From the cell containing the given text, extract its center point as [X, Y] coordinate. 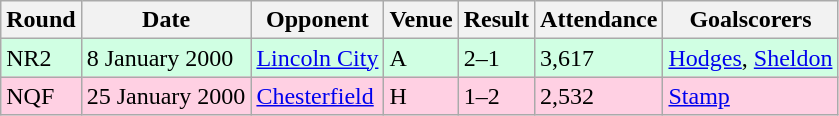
8 January 2000 [166, 58]
Round [41, 20]
A [421, 58]
NQF [41, 96]
2,532 [599, 96]
2–1 [496, 58]
1–2 [496, 96]
Opponent [318, 20]
Stamp [750, 96]
Venue [421, 20]
Result [496, 20]
25 January 2000 [166, 96]
Hodges, Sheldon [750, 58]
Goalscorers [750, 20]
3,617 [599, 58]
Attendance [599, 20]
NR2 [41, 58]
Date [166, 20]
Chesterfield [318, 96]
H [421, 96]
Lincoln City [318, 58]
